Locate the cell with the specified text and output its [x, y] center coordinate. 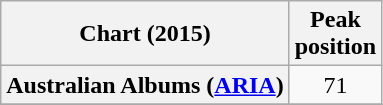
Australian Albums (ARIA) [145, 85]
Peak position [335, 34]
71 [335, 85]
Chart (2015) [145, 34]
